Determine the (X, Y) coordinate at the center of the cell enclosing the given text.  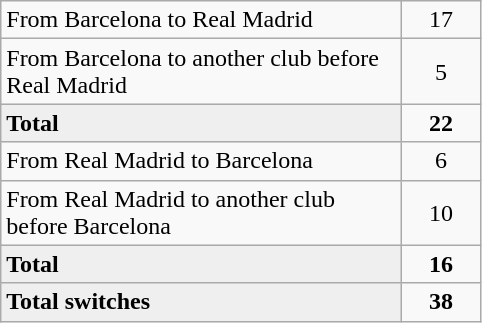
17 (442, 20)
Total switches (202, 302)
38 (442, 302)
6 (442, 161)
From Barcelona to Real Madrid (202, 20)
5 (442, 72)
22 (442, 123)
16 (442, 264)
10 (442, 212)
From Real Madrid to another club before Barcelona (202, 212)
From Barcelona to another club before Real Madrid (202, 72)
From Real Madrid to Barcelona (202, 161)
